Identify which cell holds the provided text, then report its [X, Y] central coordinate. 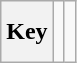
Key [27, 32]
